Extract the (x, y) coordinate from the center of the cell holding the provided text.  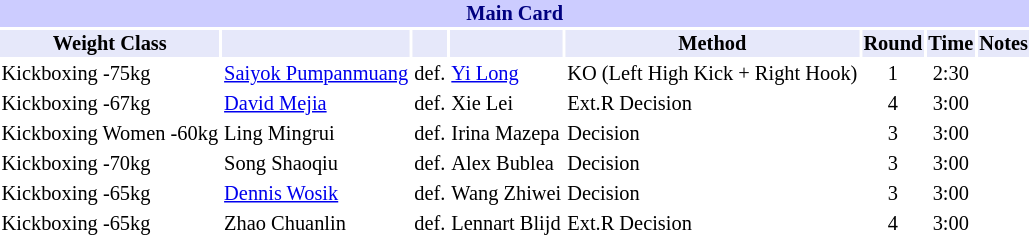
4 (893, 104)
Irina Mazepa (506, 134)
Yi Long (506, 74)
Song Shaoqiu (316, 164)
Kickboxing Women -60kg (110, 134)
Kickboxing -67kg (110, 104)
Ling Mingrui (316, 134)
Kickboxing -70kg (110, 164)
Wang Zhiwei (506, 194)
KO (Left High Kick + Right Hook) (712, 74)
1 (893, 74)
Kickboxing -65kg (110, 194)
Weight Class (110, 44)
Alex Bublea (506, 164)
Kickboxing -75kg (110, 74)
Ext.R Decision (712, 104)
Time (951, 44)
Dennis Wosik (316, 194)
Method (712, 44)
Round (893, 44)
2:30 (951, 74)
Main Card (514, 14)
Xie Lei (506, 104)
David Mejia (316, 104)
Saiyok Pumpanmuang (316, 74)
